Capture the cell that displays the provided text and extract its (x, y) central coordinate. 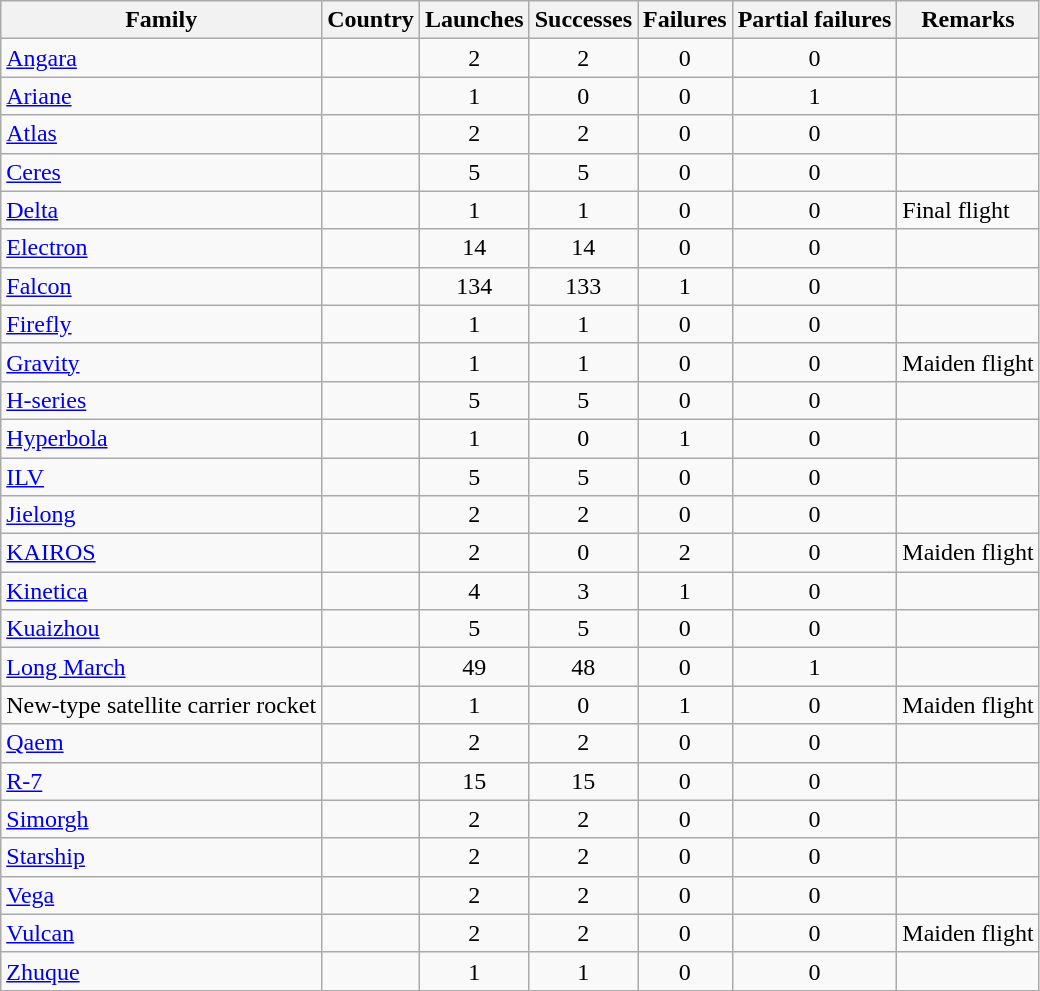
48 (583, 667)
Falcon (162, 286)
Simorgh (162, 819)
Remarks (968, 20)
Starship (162, 857)
Delta (162, 210)
133 (583, 286)
Launches (474, 20)
Ceres (162, 172)
R-7 (162, 781)
Family (162, 20)
Kuaizhou (162, 629)
Qaem (162, 743)
Kinetica (162, 591)
ILV (162, 477)
Vulcan (162, 933)
Electron (162, 248)
Angara (162, 58)
H-series (162, 400)
Successes (583, 20)
Vega (162, 895)
Final flight (968, 210)
Gravity (162, 362)
Long March (162, 667)
Atlas (162, 134)
4 (474, 591)
134 (474, 286)
49 (474, 667)
Zhuque (162, 971)
Ariane (162, 96)
Partial failures (814, 20)
3 (583, 591)
New-type satellite carrier rocket (162, 705)
Country (371, 20)
Jielong (162, 515)
Firefly (162, 324)
Failures (686, 20)
Hyperbola (162, 438)
KAIROS (162, 553)
